From the cell containing the given text, extract its center point as (x, y) coordinate. 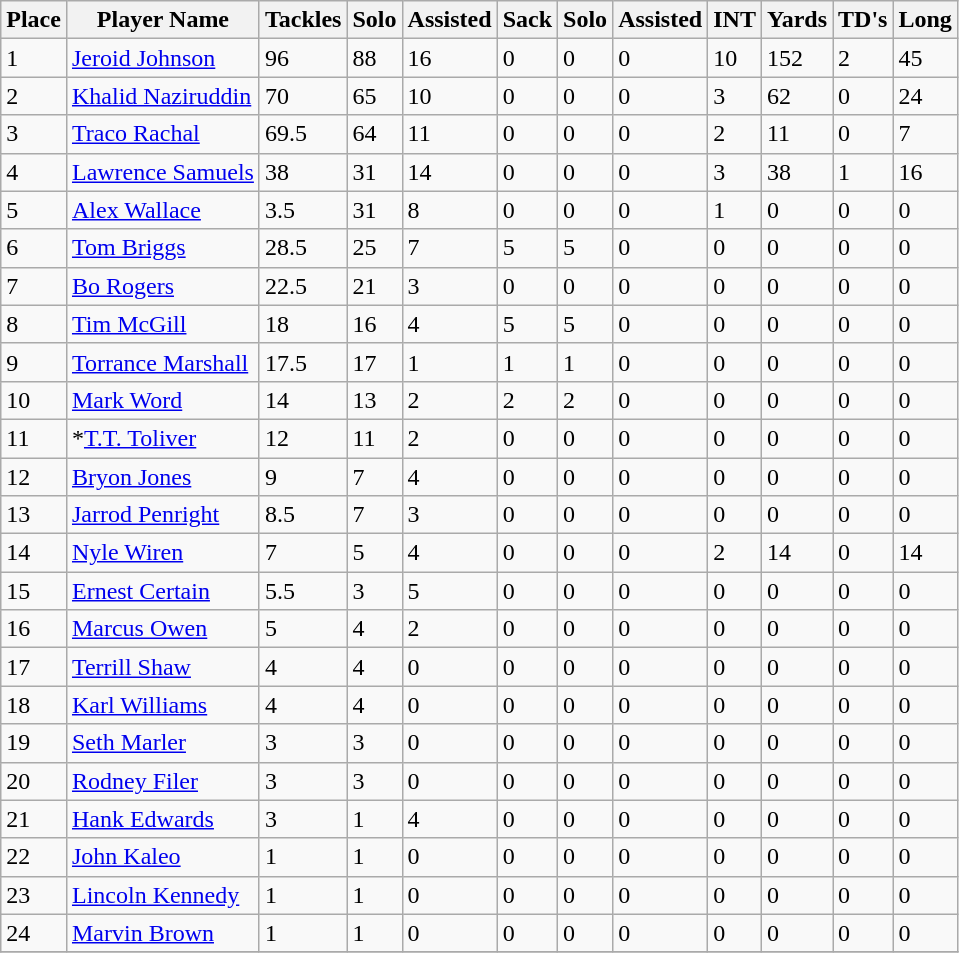
Khalid Naziruddin (162, 96)
3.5 (303, 210)
Sack (527, 20)
Nyle Wiren (162, 553)
Ernest Certain (162, 591)
22 (34, 857)
17.5 (303, 362)
64 (374, 134)
Marvin Brown (162, 933)
88 (374, 58)
Karl Williams (162, 705)
Place (34, 20)
15 (34, 591)
152 (796, 58)
5.5 (303, 591)
62 (796, 96)
*T.T. Toliver (162, 438)
20 (34, 781)
Lincoln Kennedy (162, 895)
Rodney Filer (162, 781)
45 (925, 58)
22.5 (303, 286)
Hank Edwards (162, 819)
Seth Marler (162, 743)
70 (303, 96)
69.5 (303, 134)
23 (34, 895)
Long (925, 20)
Marcus Owen (162, 629)
Jeroid Johnson (162, 58)
Lawrence Samuels (162, 172)
Bo Rogers (162, 286)
6 (34, 248)
Mark Word (162, 400)
Torrance Marshall (162, 362)
INT (735, 20)
Tim McGill (162, 324)
Tackles (303, 20)
28.5 (303, 248)
Yards (796, 20)
TD's (863, 20)
25 (374, 248)
Terrill Shaw (162, 667)
Alex Wallace (162, 210)
8.5 (303, 515)
65 (374, 96)
Traco Rachal (162, 134)
Jarrod Penright (162, 515)
John Kaleo (162, 857)
96 (303, 58)
Player Name (162, 20)
Tom Briggs (162, 248)
19 (34, 743)
Bryon Jones (162, 477)
